Return [X, Y] of the center of cell containing provided text 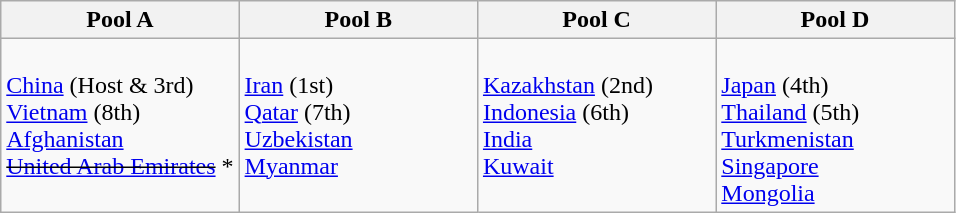
Pool B [358, 20]
Pool A [120, 20]
Pool C [596, 20]
Japan (4th) Thailand (5th) Turkmenistan Singapore Mongolia [835, 126]
Kazakhstan (2nd) Indonesia (6th) India Kuwait [596, 126]
Iran (1st) Qatar (7th) Uzbekistan Myanmar [358, 126]
China (Host & 3rd) Vietnam (8th) Afghanistan United Arab Emirates * [120, 126]
Pool D [835, 20]
